Capture the cell that displays the provided text and extract its [X, Y] central coordinate. 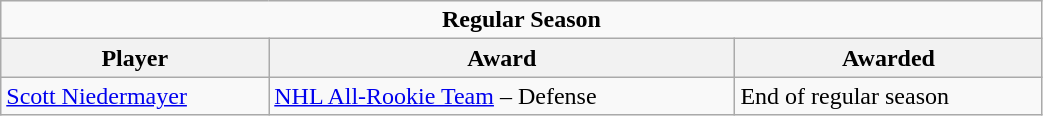
NHL All-Rookie Team – Defense [502, 96]
Award [502, 58]
Scott Niedermayer [135, 96]
Player [135, 58]
Regular Season [522, 20]
Awarded [888, 58]
End of regular season [888, 96]
